Locate the cell with the specified text and output its [X, Y] center coordinate. 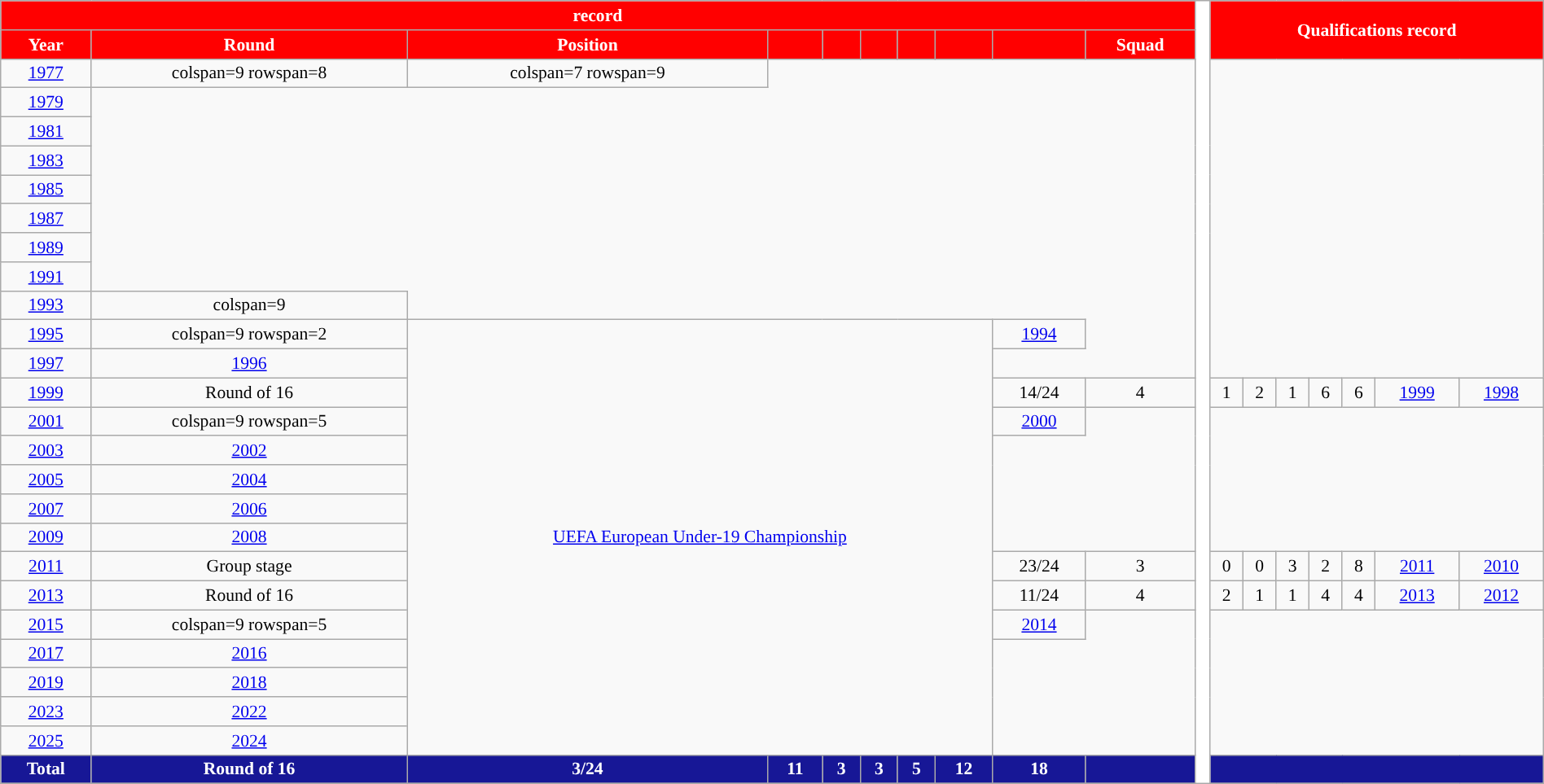
1989 [46, 247]
1981 [46, 132]
2015 [46, 624]
2002 [249, 451]
2007 [46, 509]
1995 [46, 335]
UEFA European Under-19 Championship [700, 537]
2024 [249, 741]
1991 [46, 277]
record [598, 15]
Position [587, 45]
2006 [249, 509]
1987 [46, 219]
colspan=9 rowspan=2 [249, 335]
2001 [46, 422]
2009 [46, 537]
2005 [46, 480]
1998 [1502, 392]
2000 [1039, 422]
2008 [249, 537]
12 [964, 769]
Year [46, 45]
1994 [1039, 335]
1979 [46, 103]
2012 [1502, 596]
2018 [249, 683]
colspan=7 rowspan=9 [587, 73]
2023 [46, 712]
2017 [46, 654]
1985 [46, 190]
23/24 [1039, 567]
1997 [46, 364]
colspan=9 [249, 305]
18 [1039, 769]
Group stage [249, 567]
2004 [249, 480]
2010 [1502, 567]
11 [795, 769]
2025 [46, 741]
1993 [46, 305]
2022 [249, 712]
8 [1358, 567]
1996 [249, 364]
3/24 [587, 769]
Round [249, 45]
11/24 [1039, 596]
1983 [46, 160]
14/24 [1039, 392]
2019 [46, 683]
1977 [46, 73]
2014 [1039, 624]
2003 [46, 451]
Squad [1140, 45]
Total [46, 769]
Qualifications record [1376, 29]
2016 [249, 654]
colspan=9 rowspan=8 [249, 73]
5 [916, 769]
